Find where the given text appears and provide that cell's center as (X, Y) coordinate. 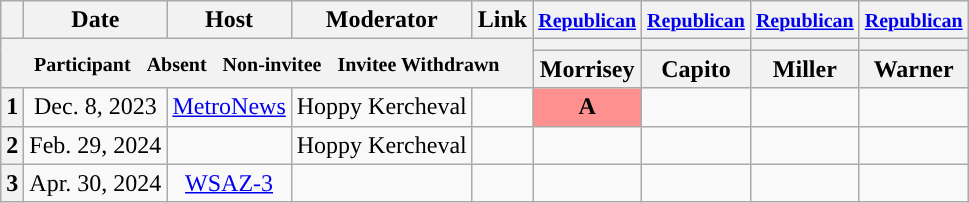
A (588, 107)
Apr. 30, 2024 (96, 183)
Date (96, 20)
3 (12, 183)
Link (502, 20)
WSAZ-3 (229, 183)
Moderator (382, 20)
Warner (914, 69)
Capito (696, 69)
Dec. 8, 2023 (96, 107)
Miller (804, 69)
Host (229, 20)
2 (12, 145)
1 (12, 107)
Feb. 29, 2024 (96, 145)
Participant Absent Non-invitee Invitee Withdrawn (267, 64)
MetroNews (229, 107)
Morrisey (588, 69)
